Capture the cell that displays the provided text and extract its (x, y) central coordinate. 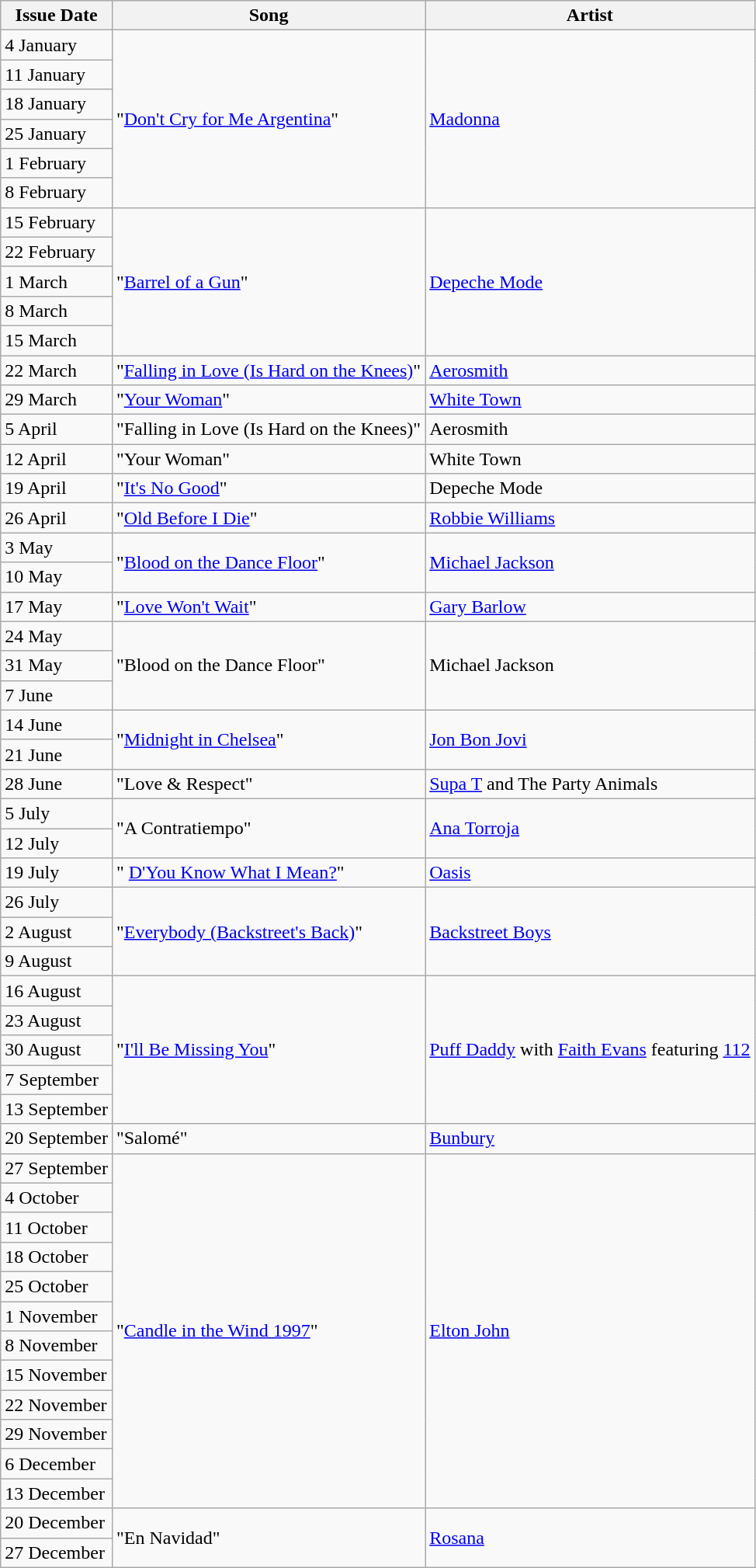
21 June (57, 754)
20 September (57, 1139)
"Midnight in Chelsea" (269, 739)
Ana Torroja (590, 828)
30 August (57, 1050)
"I'll Be Missing You" (269, 1050)
4 January (57, 45)
18 January (57, 104)
"A Contratiempo" (269, 828)
"Salomé" (269, 1139)
Madonna (590, 119)
13 December (57, 1493)
31 May (57, 666)
8 November (57, 1346)
19 April (57, 488)
11 October (57, 1227)
1 March (57, 281)
Robbie Williams (590, 518)
Issue Date (57, 16)
"Don't Cry for Me Argentina" (269, 119)
Puff Daddy with Faith Evans featuring 112 (590, 1050)
1 February (57, 163)
Song (269, 16)
22 March (57, 370)
24 May (57, 636)
"Love Won't Wait" (269, 607)
Bunbury (590, 1139)
"Love & Respect" (269, 784)
27 September (57, 1168)
2 August (57, 932)
19 July (57, 873)
14 June (57, 725)
17 May (57, 607)
23 August (57, 1020)
7 September (57, 1080)
8 February (57, 193)
"Candle in the Wind 1997" (269, 1331)
8 March (57, 311)
12 July (57, 843)
10 May (57, 577)
Rosana (590, 1538)
"It's No Good" (269, 488)
1 November (57, 1316)
18 October (57, 1257)
22 November (57, 1405)
20 December (57, 1523)
5 April (57, 429)
5 July (57, 813)
Backstreet Boys (590, 932)
15 February (57, 222)
Gary Barlow (590, 607)
4 October (57, 1198)
12 April (57, 459)
15 November (57, 1375)
27 December (57, 1552)
"Old Before I Die" (269, 518)
15 March (57, 340)
7 June (57, 695)
" D'You Know What I Mean?" (269, 873)
25 October (57, 1286)
26 April (57, 518)
9 August (57, 961)
25 January (57, 134)
3 May (57, 548)
16 August (57, 991)
"Everybody (Backstreet's Back)" (269, 932)
"En Navidad" (269, 1538)
6 December (57, 1464)
13 September (57, 1109)
29 November (57, 1434)
26 July (57, 902)
11 January (57, 75)
Supa T and The Party Animals (590, 784)
Elton John (590, 1331)
Oasis (590, 873)
Jon Bon Jovi (590, 739)
22 February (57, 252)
28 June (57, 784)
"Barrel of a Gun" (269, 281)
Artist (590, 16)
29 March (57, 400)
